Search for the cell housing the specified text and yield its (x, y) center coordinate. 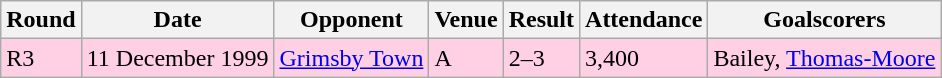
Goalscorers (824, 20)
2–3 (541, 58)
R3 (41, 58)
Round (41, 20)
11 December 1999 (178, 58)
Result (541, 20)
3,400 (644, 58)
Attendance (644, 20)
Venue (466, 20)
A (466, 58)
Bailey, Thomas-Moore (824, 58)
Grimsby Town (352, 58)
Opponent (352, 20)
Date (178, 20)
